Find where the given text appears and provide that cell's center as (X, Y) coordinate. 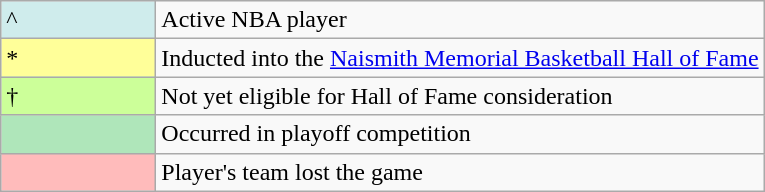
Not yet eligible for Hall of Fame consideration (460, 96)
^ (78, 20)
† (78, 96)
Inducted into the Naismith Memorial Basketball Hall of Fame (460, 58)
* (78, 58)
Occurred in playoff competition (460, 134)
Player's team lost the game (460, 172)
Active NBA player (460, 20)
